Capture the cell that displays the provided text and extract its [x, y] central coordinate. 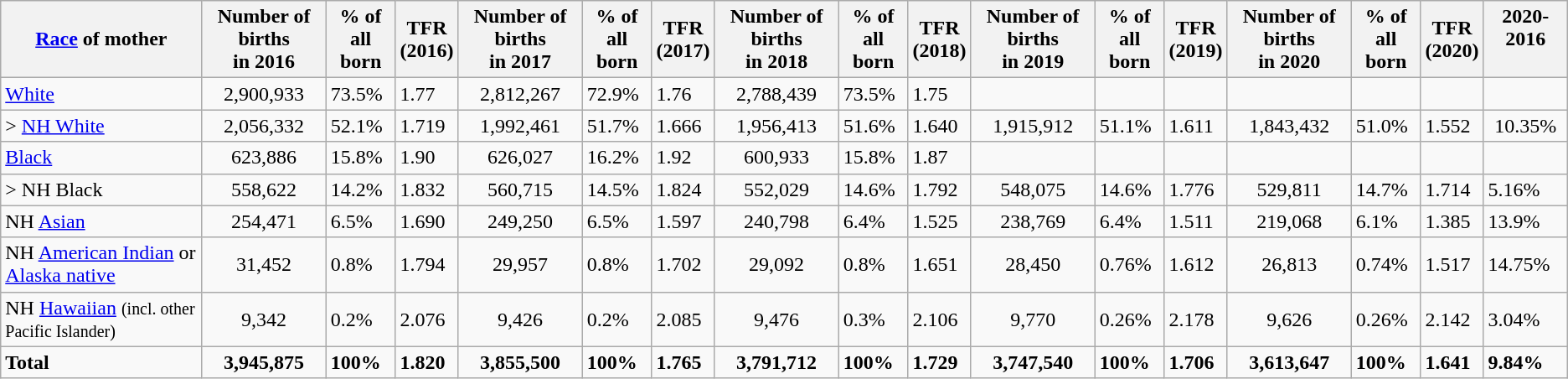
558,622 [264, 189]
626,027 [520, 158]
1.87 [940, 158]
10.35% [1525, 126]
1.90 [427, 158]
2.106 [940, 319]
1.612 [1196, 265]
9,342 [264, 319]
3,791,712 [776, 362]
1.776 [1196, 189]
1,956,413 [776, 126]
52.1% [360, 126]
1.690 [427, 221]
240,798 [776, 221]
1.611 [1196, 126]
29,092 [776, 265]
NH Asian [101, 221]
1.77 [427, 94]
6.1% [1385, 221]
51.1% [1129, 126]
2,900,933 [264, 94]
600,933 [776, 158]
1.706 [1196, 362]
3,747,540 [1033, 362]
1.820 [427, 362]
14.2% [360, 189]
9,476 [776, 319]
9.84% [1525, 362]
1.729 [940, 362]
5.16% [1525, 189]
1.525 [940, 221]
Race of mother [101, 39]
2.178 [1196, 319]
1.552 [1452, 126]
14.5% [616, 189]
2,056,332 [264, 126]
Number of birthsin 2019 [1033, 39]
NH American Indian or Alaska native [101, 265]
3,855,500 [520, 362]
238,769 [1033, 221]
249,250 [520, 221]
1.641 [1452, 362]
1.385 [1452, 221]
TFR(2019) [1196, 39]
1.824 [683, 189]
14.75% [1525, 265]
1.794 [427, 265]
72.9% [616, 94]
623,886 [264, 158]
TFR(2016) [427, 39]
14.7% [1385, 189]
1.651 [940, 265]
0.76% [1129, 265]
254,471 [264, 221]
2.076 [427, 319]
26,813 [1289, 265]
> NH White [101, 126]
51.6% [873, 126]
9,770 [1033, 319]
1,992,461 [520, 126]
1.719 [427, 126]
Total [101, 362]
548,075 [1033, 189]
1.517 [1452, 265]
2,788,439 [776, 94]
3,613,647 [1289, 362]
TFR(2017) [683, 39]
Number of birthsin 2017 [520, 39]
Black [101, 158]
1.597 [683, 221]
White [101, 94]
31,452 [264, 265]
1.832 [427, 189]
9,426 [520, 319]
1.511 [1196, 221]
Number of birthsin 2018 [776, 39]
0.74% [1385, 265]
1.666 [683, 126]
1.714 [1452, 189]
2.085 [683, 319]
51.0% [1385, 126]
3,945,875 [264, 362]
1.75 [940, 94]
2,812,267 [520, 94]
1.702 [683, 265]
0.3% [873, 319]
NH Hawaiian (incl. other Pacific Islander) [101, 319]
TFR(2018) [940, 39]
529,811 [1289, 189]
552,029 [776, 189]
2.142 [1452, 319]
> NH Black [101, 189]
29,957 [520, 265]
1,915,912 [1033, 126]
16.2% [616, 158]
Number of birthsin 2016 [264, 39]
28,450 [1033, 265]
560,715 [520, 189]
51.7% [616, 126]
Number of birthsin 2020 [1289, 39]
2020-2016 [1525, 39]
9,626 [1289, 319]
13.9% [1525, 221]
1.92 [683, 158]
TFR(2020) [1452, 39]
1,843,432 [1289, 126]
1.765 [683, 362]
1.792 [940, 189]
1.640 [940, 126]
219,068 [1289, 221]
1.76 [683, 94]
3.04% [1525, 319]
